Capture the cell that displays the provided text and extract its (x, y) central coordinate. 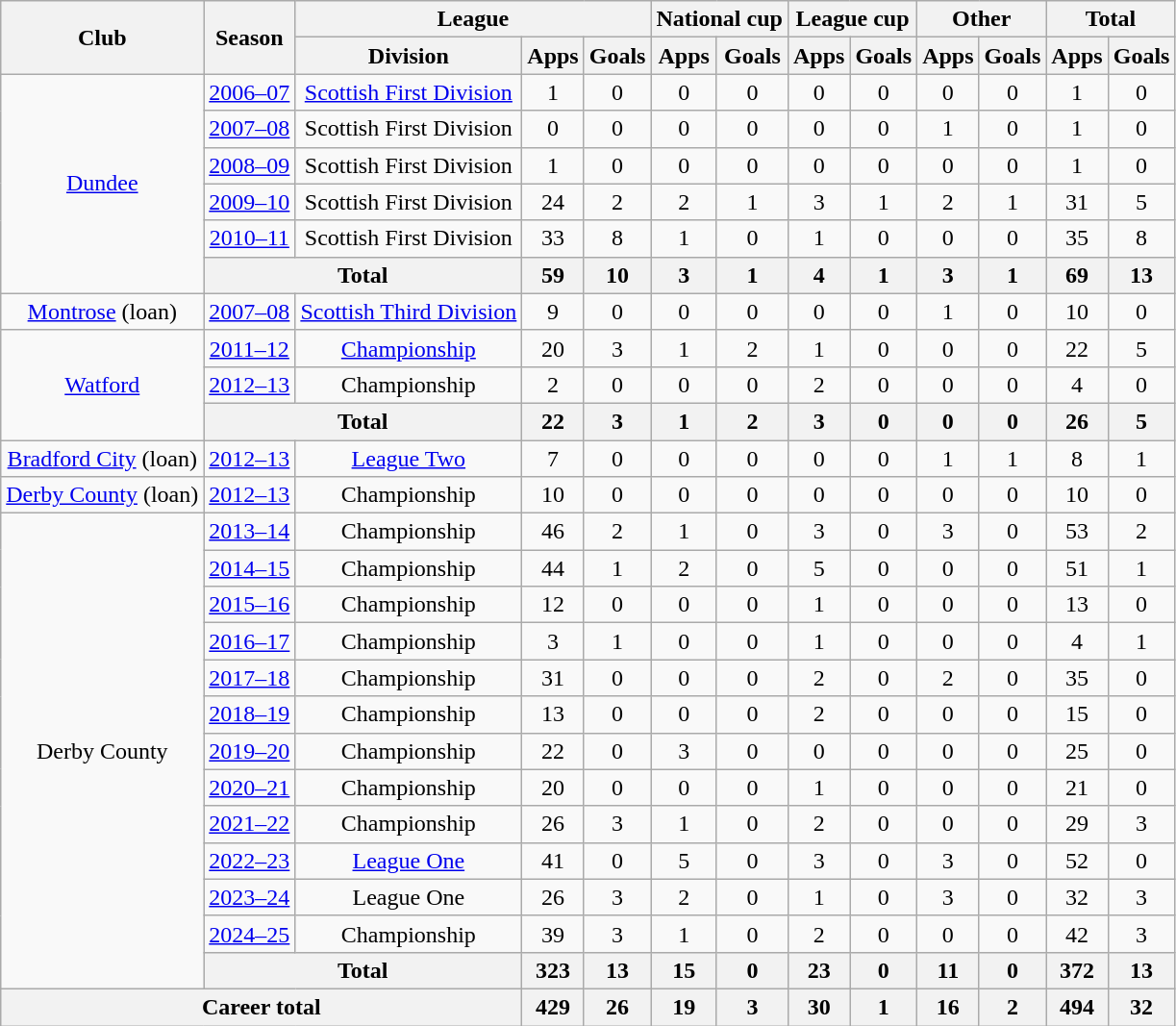
42 (1077, 934)
Derby County (loan) (102, 495)
Career total (262, 1007)
52 (1077, 861)
19 (684, 1007)
2024–25 (250, 934)
2013–14 (250, 532)
Season (250, 38)
41 (553, 861)
2015–16 (250, 605)
League cup (852, 19)
29 (1077, 824)
2008–09 (250, 165)
League (473, 19)
33 (553, 238)
Dundee (102, 184)
2010–11 (250, 238)
16 (948, 1007)
2006–07 (250, 92)
23 (818, 970)
2023–24 (250, 897)
2017–18 (250, 678)
Other (982, 19)
59 (553, 275)
46 (553, 532)
53 (1077, 532)
Club (102, 38)
24 (553, 202)
2016–17 (250, 641)
Scottish Third Division (409, 312)
Division (409, 56)
323 (553, 970)
9 (553, 312)
51 (1077, 568)
11 (948, 970)
21 (1077, 788)
2021–22 (250, 824)
429 (553, 1007)
Derby County (102, 752)
69 (1077, 275)
Bradford City (loan) (102, 459)
494 (1077, 1007)
2022–23 (250, 861)
2011–12 (250, 348)
372 (1077, 970)
2018–19 (250, 714)
2019–20 (250, 751)
30 (818, 1007)
League Two (409, 459)
National cup (719, 19)
Montrose (loan) (102, 312)
7 (553, 459)
12 (553, 605)
2020–21 (250, 788)
2009–10 (250, 202)
2014–15 (250, 568)
44 (553, 568)
39 (553, 934)
Watford (102, 385)
25 (1077, 751)
